Return [x, y] of the center of cell containing provided text 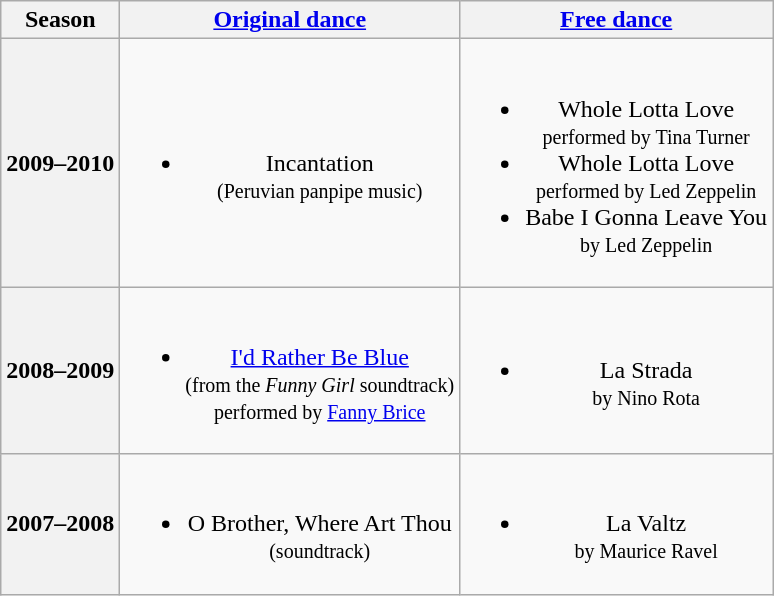
Incantation (Peruvian panpipe music) [290, 163]
Whole Lotta Love performed by Tina Turner Whole Lotta Love performed by Led Zeppelin Babe I Gonna Leave You by Led Zeppelin [616, 163]
Free dance [616, 20]
Original dance [290, 20]
2007–2008 [60, 524]
Season [60, 20]
2009–2010 [60, 163]
2008–2009 [60, 370]
I'd Rather Be Blue (from the Funny Girl soundtrack) performed by Fanny Brice [290, 370]
La Strada by Nino Rota [616, 370]
La Valtz by Maurice Ravel [616, 524]
O Brother, Where Art Thou (soundtrack) [290, 524]
